Scan for the cell matching the given text and deliver its (X, Y) coordinate at center. 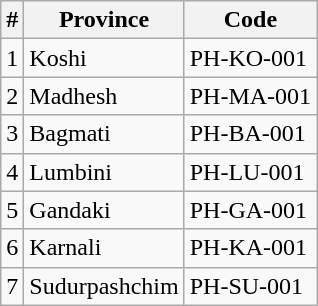
7 (12, 286)
1 (12, 58)
PH-SU-001 (250, 286)
Sudurpashchim (104, 286)
PH-GA-001 (250, 210)
PH-BA-001 (250, 134)
2 (12, 96)
Koshi (104, 58)
Madhesh (104, 96)
PH-LU-001 (250, 172)
PH-MA-001 (250, 96)
Code (250, 20)
6 (12, 248)
Gandaki (104, 210)
Bagmati (104, 134)
PH-KA-001 (250, 248)
5 (12, 210)
4 (12, 172)
Lumbini (104, 172)
Karnali (104, 248)
Province (104, 20)
PH-KO-001 (250, 58)
3 (12, 134)
# (12, 20)
